Provide the (X, Y) coordinate of the cell's center where the given text is located.  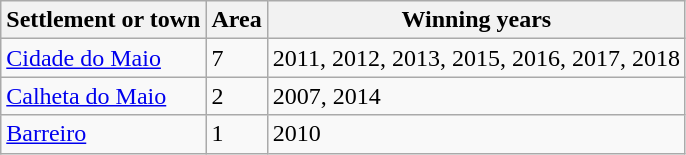
2010 (476, 134)
2007, 2014 (476, 96)
Area (236, 20)
2 (236, 96)
2011, 2012, 2013, 2015, 2016, 2017, 2018 (476, 58)
Barreiro (104, 134)
Winning years (476, 20)
Calheta do Maio (104, 96)
1 (236, 134)
7 (236, 58)
Cidade do Maio (104, 58)
Settlement or town (104, 20)
